Identify which cell holds the provided text, then report its [x, y] central coordinate. 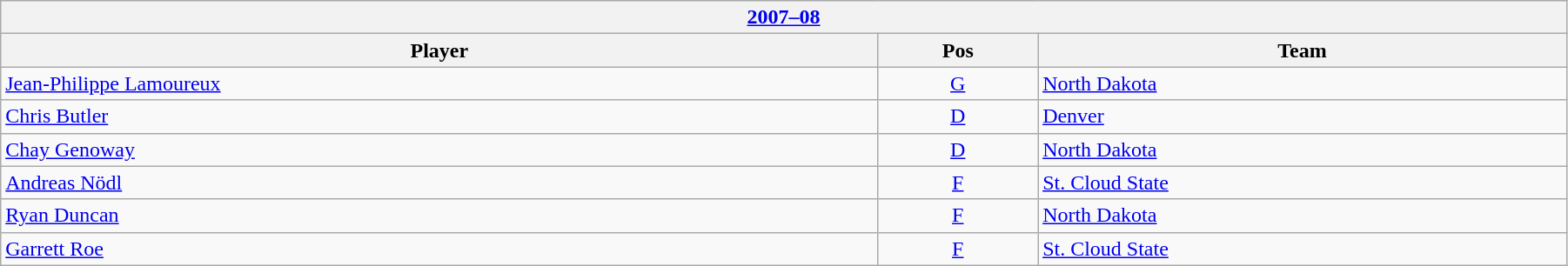
G [958, 83]
Andreas Nödl [439, 183]
Team [1303, 50]
Denver [1303, 116]
2007–08 [784, 17]
Pos [958, 50]
Garrett Roe [439, 249]
Jean-Philippe Lamoureux [439, 83]
Ryan Duncan [439, 216]
Player [439, 50]
Chris Butler [439, 116]
Chay Genoway [439, 150]
